Return the [x, y] coordinate for the center point of the cell that contains the specified text.  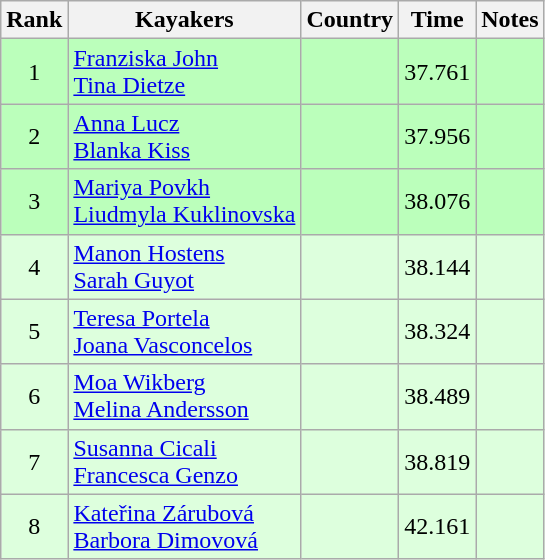
Country [350, 20]
Manon HostensSarah Guyot [184, 266]
Notes [510, 20]
38.324 [438, 332]
Moa WikbergMelina Andersson [184, 396]
42.161 [438, 526]
8 [34, 526]
3 [34, 202]
38.819 [438, 462]
5 [34, 332]
Anna LuczBlanka Kiss [184, 136]
38.076 [438, 202]
Teresa PortelaJoana Vasconcelos [184, 332]
Kateřina ZárubováBarbora Dimovová [184, 526]
1 [34, 72]
37.956 [438, 136]
Franziska JohnTina Dietze [184, 72]
Rank [34, 20]
Kayakers [184, 20]
38.489 [438, 396]
Time [438, 20]
2 [34, 136]
6 [34, 396]
7 [34, 462]
Mariya PovkhLiudmyla Kuklinovska [184, 202]
4 [34, 266]
Susanna CicaliFrancesca Genzo [184, 462]
37.761 [438, 72]
38.144 [438, 266]
